For the text-containing cell, return its midpoint in [x, y] coordinate format. 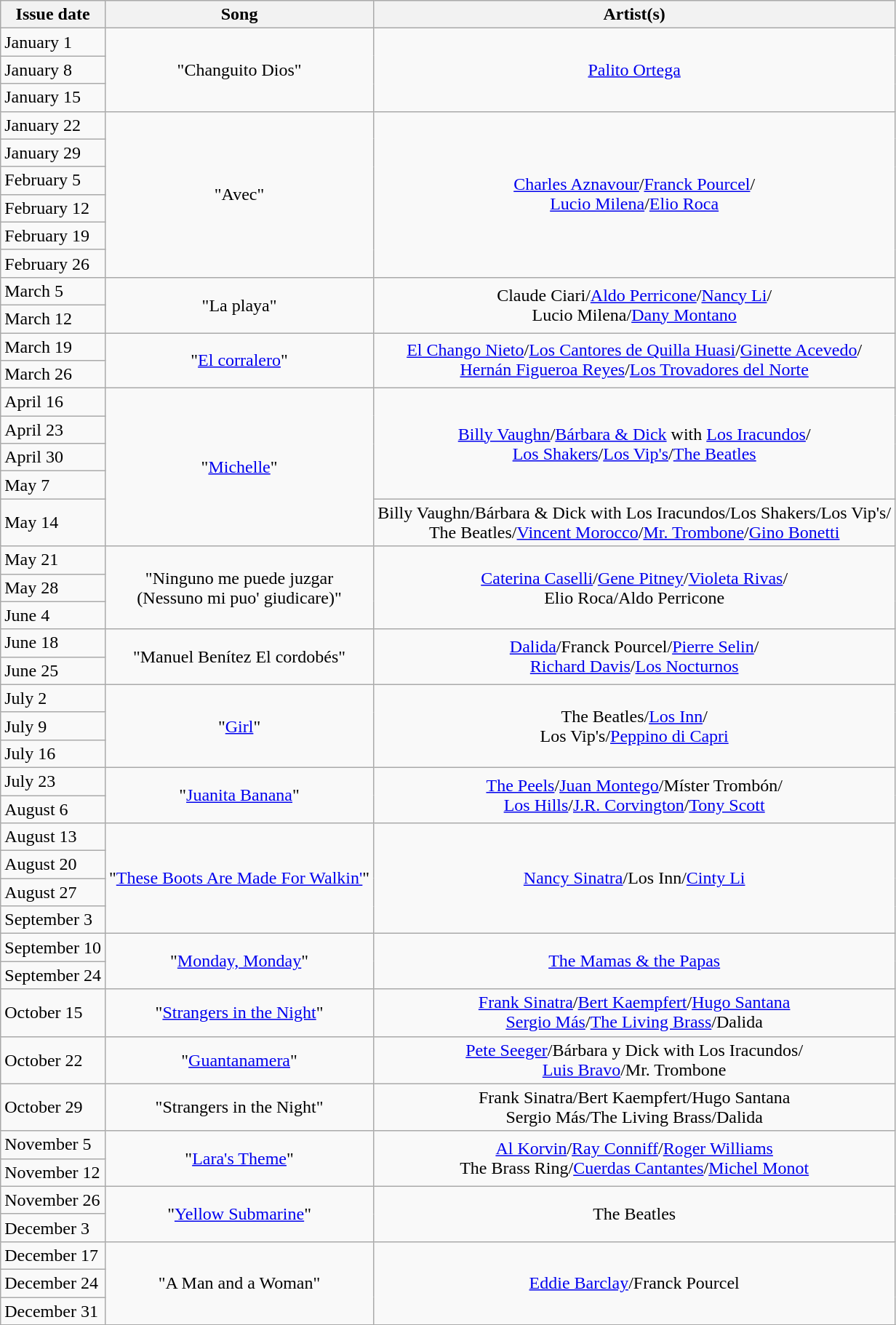
November 5 [53, 1145]
September 24 [53, 975]
February 12 [53, 208]
April 30 [53, 457]
"A Man and a Woman" [239, 1283]
July 2 [53, 698]
The Peels/Juan Montego/Míster Trombón/Los Hills/J.R. Corvington/Tony Scott [634, 795]
June 4 [53, 615]
January 1 [53, 42]
January 22 [53, 125]
January 8 [53, 70]
Dalida/Franck Pourcel/Pierre Selin/Richard Davis/Los Nocturnos [634, 657]
December 17 [53, 1255]
Charles Aznavour/Franck Pourcel/Lucio Milena/Elio Roca [634, 194]
July 16 [53, 753]
October 15 [53, 1012]
April 23 [53, 430]
"These Boots Are Made For Walkin'" [239, 878]
December 3 [53, 1228]
"Yellow Submarine" [239, 1214]
December 24 [53, 1283]
The Beatles/Los Inn/Los Vip's/Peppino di Capri [634, 726]
November 12 [53, 1172]
May 7 [53, 485]
March 26 [53, 375]
Song [239, 15]
November 26 [53, 1200]
June 25 [53, 670]
April 16 [53, 402]
The Mamas & the Papas [634, 961]
February 19 [53, 236]
Claude Ciari/Aldo Perricone/Nancy Li/Lucio Milena/Dany Montano [634, 305]
February 26 [53, 263]
August 13 [53, 837]
Eddie Barclay/Franck Pourcel [634, 1283]
"Guantanamera" [239, 1060]
September 10 [53, 948]
Pete Seeger/Bárbara y Dick with Los Iracundos/Luis Bravo/Mr. Trombone [634, 1060]
Billy Vaughn/Bárbara & Dick with Los Iracundos/Los Shakers/Los Vip's/The Beatles [634, 444]
"Avec" [239, 194]
Issue date [53, 15]
Al Korvin/Ray Conniff/Roger WilliamsThe Brass Ring/Cuerdas Cantantes/Michel Monot [634, 1158]
El Chango Nieto/Los Cantores de Quilla Huasi/Ginette Acevedo/Hernán Figueroa Reyes/Los Trovadores del Norte [634, 361]
Nancy Sinatra/Los Inn/Cinty Li [634, 878]
October 29 [53, 1107]
July 23 [53, 781]
October 22 [53, 1060]
January 29 [53, 153]
Artist(s) [634, 15]
"Girl" [239, 726]
March 12 [53, 319]
"Changuito Dios" [239, 70]
August 27 [53, 892]
"Michelle" [239, 467]
March 5 [53, 291]
Palito Ortega [634, 70]
June 18 [53, 643]
"Lara's Theme" [239, 1158]
September 3 [53, 920]
August 6 [53, 809]
"El corralero" [239, 361]
July 9 [53, 726]
August 20 [53, 865]
May 21 [53, 560]
May 28 [53, 588]
February 5 [53, 180]
"Ninguno me puede juzgar(Nessuno mi puo' giudicare)" [239, 588]
"Manuel Benítez El cordobés" [239, 657]
"Juanita Banana" [239, 795]
May 14 [53, 522]
Caterina Caselli/Gene Pitney/Violeta Rivas/Elio Roca/Aldo Perricone [634, 588]
Billy Vaughn/Bárbara & Dick with Los Iracundos/Los Shakers/Los Vip's/The Beatles/Vincent Morocco/Mr. Trombone/Gino Bonetti [634, 522]
"La playa" [239, 305]
January 15 [53, 97]
March 19 [53, 347]
The Beatles [634, 1214]
December 31 [53, 1311]
"Monday, Monday" [239, 961]
